Provide the (X, Y) coordinate of the cell's center where the given text is located.  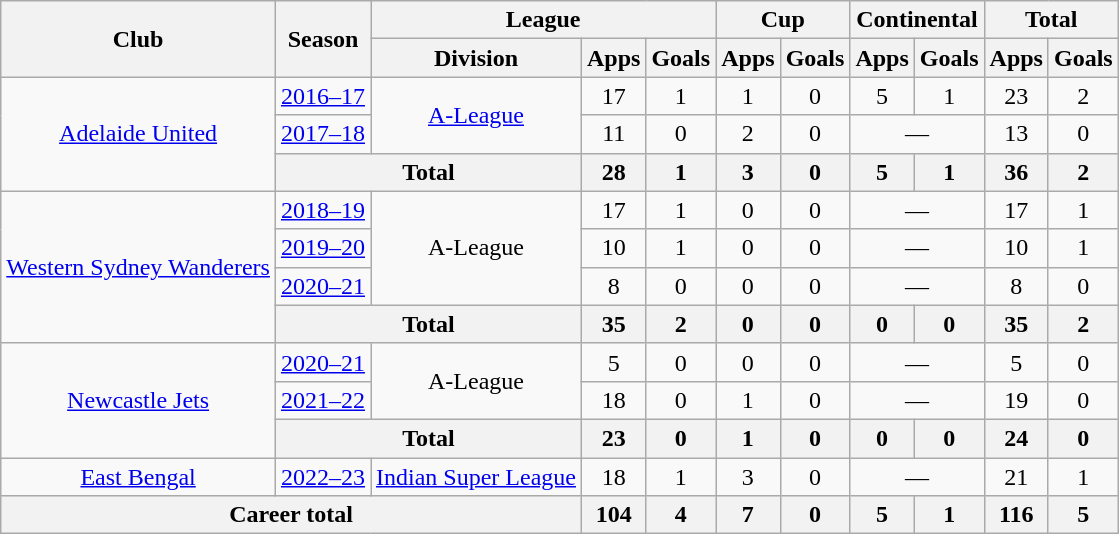
19 (1016, 400)
Career total (292, 515)
7 (748, 515)
Newcastle Jets (138, 400)
36 (1016, 172)
21 (1016, 477)
Adelaide United (138, 134)
Indian Super League (476, 477)
League (542, 20)
Season (322, 39)
East Bengal (138, 477)
116 (1016, 515)
Western Sydney Wanderers (138, 267)
11 (613, 134)
2016–17 (322, 96)
Cup (783, 20)
2018–19 (322, 210)
4 (681, 515)
13 (1016, 134)
104 (613, 515)
Division (476, 58)
2019–20 (322, 248)
24 (1016, 438)
28 (613, 172)
Club (138, 39)
2021–22 (322, 400)
Continental (917, 20)
2022–23 (322, 477)
2017–18 (322, 134)
